Determine the [X, Y] coordinate at the center of the cell enclosing the given text.  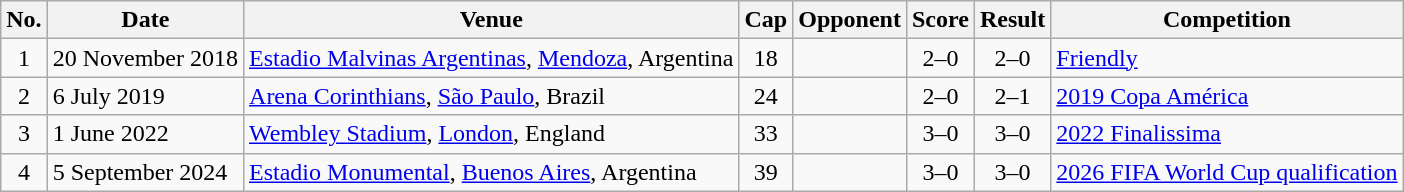
Result [1012, 20]
2026 FIFA World Cup qualification [1227, 172]
18 [766, 58]
39 [766, 172]
Arena Corinthians, São Paulo, Brazil [492, 96]
24 [766, 96]
3 [24, 134]
33 [766, 134]
1 June 2022 [145, 134]
6 July 2019 [145, 96]
20 November 2018 [145, 58]
Competition [1227, 20]
1 [24, 58]
4 [24, 172]
Estadio Malvinas Argentinas, Mendoza, Argentina [492, 58]
Estadio Monumental, Buenos Aires, Argentina [492, 172]
Opponent [850, 20]
2022 Finalissima [1227, 134]
2019 Copa América [1227, 96]
Venue [492, 20]
2–1 [1012, 96]
Cap [766, 20]
5 September 2024 [145, 172]
Date [145, 20]
Friendly [1227, 58]
2 [24, 96]
Wembley Stadium, London, England [492, 134]
No. [24, 20]
Score [940, 20]
